Provide the [x, y] coordinate of the cell's center where the given text is located.  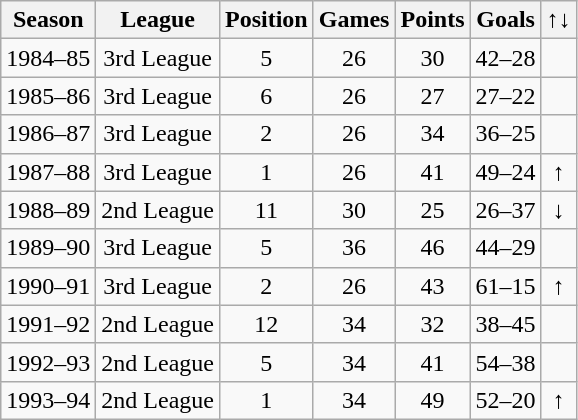
12 [266, 324]
1988–89 [48, 210]
1986–87 [48, 134]
Season [48, 20]
Position [266, 20]
49 [432, 400]
1993–94 [48, 400]
11 [266, 210]
43 [432, 286]
26–37 [506, 210]
Goals [506, 20]
27 [432, 96]
38–45 [506, 324]
1989–90 [48, 248]
46 [432, 248]
61–15 [506, 286]
32 [432, 324]
League [158, 20]
1987–88 [48, 172]
36 [354, 248]
44–29 [506, 248]
Games [354, 20]
Points [432, 20]
1992–93 [48, 362]
1991–92 [48, 324]
54–38 [506, 362]
42–28 [506, 58]
↑↓ [558, 20]
27–22 [506, 96]
52–20 [506, 400]
25 [432, 210]
36–25 [506, 134]
49–24 [506, 172]
1985–86 [48, 96]
6 [266, 96]
↓ [558, 210]
1984–85 [48, 58]
1990–91 [48, 286]
